Locate the cell with the specified text and output its [x, y] center coordinate. 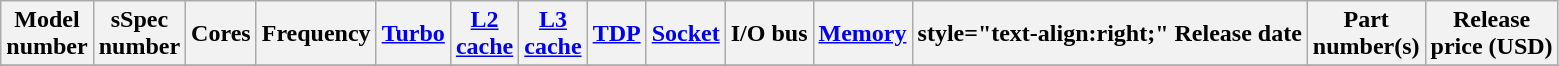
Socket [686, 34]
L3cache [553, 34]
Frequency [316, 34]
Cores [222, 34]
TDP [616, 34]
L2cache [484, 34]
I/O bus [769, 34]
style="text-align:right;" Release date [1110, 34]
Releaseprice (USD) [1492, 34]
Partnumber(s) [1366, 34]
Modelnumber [47, 34]
Memory [862, 34]
sSpecnumber [139, 34]
Turbo [413, 34]
